Detect which cell encompasses the target text, then output its (x, y) center coordinate. 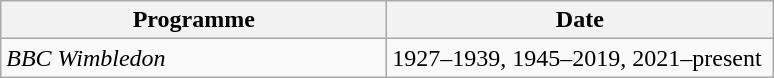
BBC Wimbledon (194, 58)
Date (580, 20)
Programme (194, 20)
1927–1939, 1945–2019, 2021–present (580, 58)
